Provide the [X, Y] coordinate of the cell's center where the given text is located.  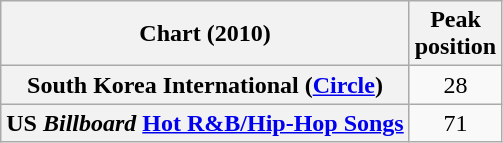
Peakposition [455, 34]
South Korea International (Circle) [205, 85]
Chart (2010) [205, 34]
28 [455, 85]
71 [455, 123]
US Billboard Hot R&B/Hip-Hop Songs [205, 123]
